Extract the (X, Y) coordinate from the center of the cell holding the provided text.  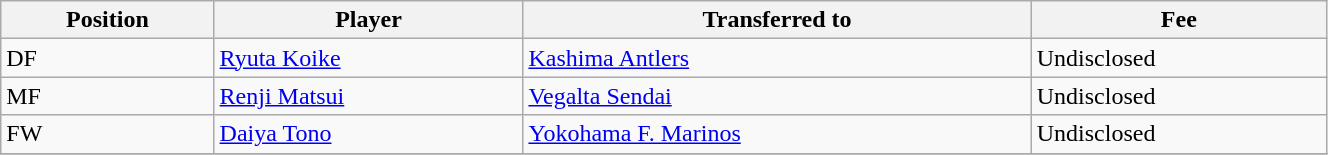
Renji Matsui (368, 96)
Yokohama F. Marinos (777, 134)
Kashima Antlers (777, 58)
Player (368, 20)
Transferred to (777, 20)
DF (108, 58)
MF (108, 96)
Position (108, 20)
Ryuta Koike (368, 58)
Vegalta Sendai (777, 96)
FW (108, 134)
Fee (1178, 20)
Daiya Tono (368, 134)
